Detect which cell encompasses the target text, then output its [X, Y] center coordinate. 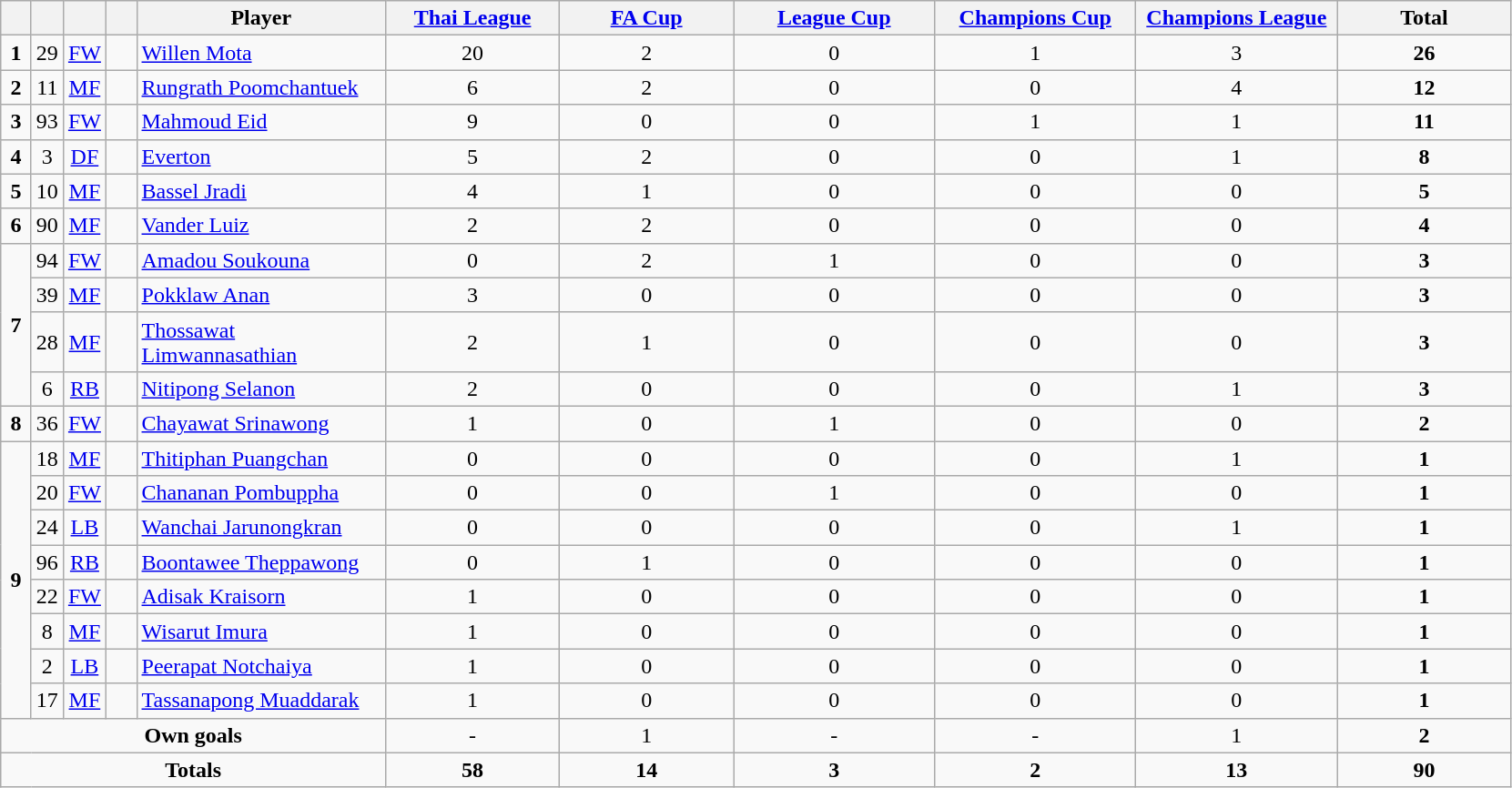
Adisak Kraisorn [261, 597]
Total [1424, 18]
13 [1236, 770]
39 [47, 295]
94 [47, 260]
24 [47, 528]
Nitipong Selanon [261, 389]
Thossawat Limwannasathian [261, 342]
Player [261, 18]
FA Cup [646, 18]
Chananan Pombuppha [261, 493]
Pokklaw Anan [261, 295]
Thai League [473, 18]
Wanchai Jarunongkran [261, 528]
10 [47, 191]
Mahmoud Eid [261, 122]
Peerapat Notchaiya [261, 666]
29 [47, 53]
DF [84, 157]
League Cup [834, 18]
28 [47, 342]
14 [646, 770]
Thitiphan Puangchan [261, 458]
7 [16, 324]
12 [1424, 87]
Wisarut Imura [261, 631]
17 [47, 701]
Bassel Jradi [261, 191]
18 [47, 458]
Chayawat Srinawong [261, 423]
Amadou Soukouna [261, 260]
Champions Cup [1036, 18]
Boontawee Theppawong [261, 562]
26 [1424, 53]
Vander Luiz [261, 226]
Willen Mota [261, 53]
58 [473, 770]
Totals [193, 770]
Rungrath Poomchantuek [261, 87]
Everton [261, 157]
22 [47, 597]
Tassanapong Muaddarak [261, 701]
93 [47, 122]
Own goals [193, 735]
Champions League [1236, 18]
36 [47, 423]
96 [47, 562]
